Scan for the cell matching the given text and deliver its (X, Y) coordinate at center. 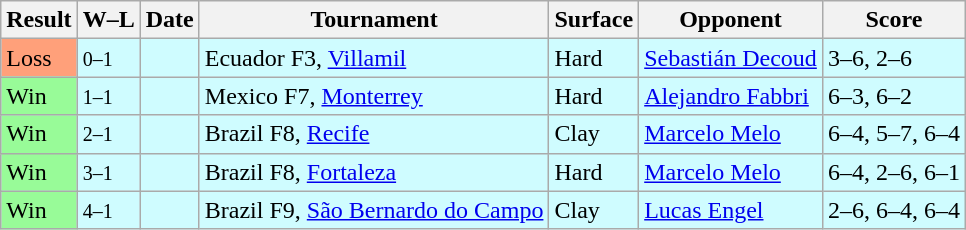
Brazil F8, Recife (374, 134)
6–4, 5–7, 6–4 (894, 134)
6–3, 6–2 (894, 96)
Lucas Engel (731, 210)
Brazil F9, São Bernardo do Campo (374, 210)
4–1 (108, 210)
Opponent (731, 20)
2–6, 6–4, 6–4 (894, 210)
Tournament (374, 20)
Brazil F8, Fortaleza (374, 172)
Surface (594, 20)
1–1 (108, 96)
Ecuador F3, Villamil (374, 58)
6–4, 2–6, 6–1 (894, 172)
Alejandro Fabbri (731, 96)
Loss (39, 58)
3–6, 2–6 (894, 58)
3–1 (108, 172)
Sebastián Decoud (731, 58)
Result (39, 20)
2–1 (108, 134)
W–L (108, 20)
0–1 (108, 58)
Date (170, 20)
Score (894, 20)
Mexico F7, Monterrey (374, 96)
